Scan for the cell matching the given text and deliver its (x, y) coordinate at center. 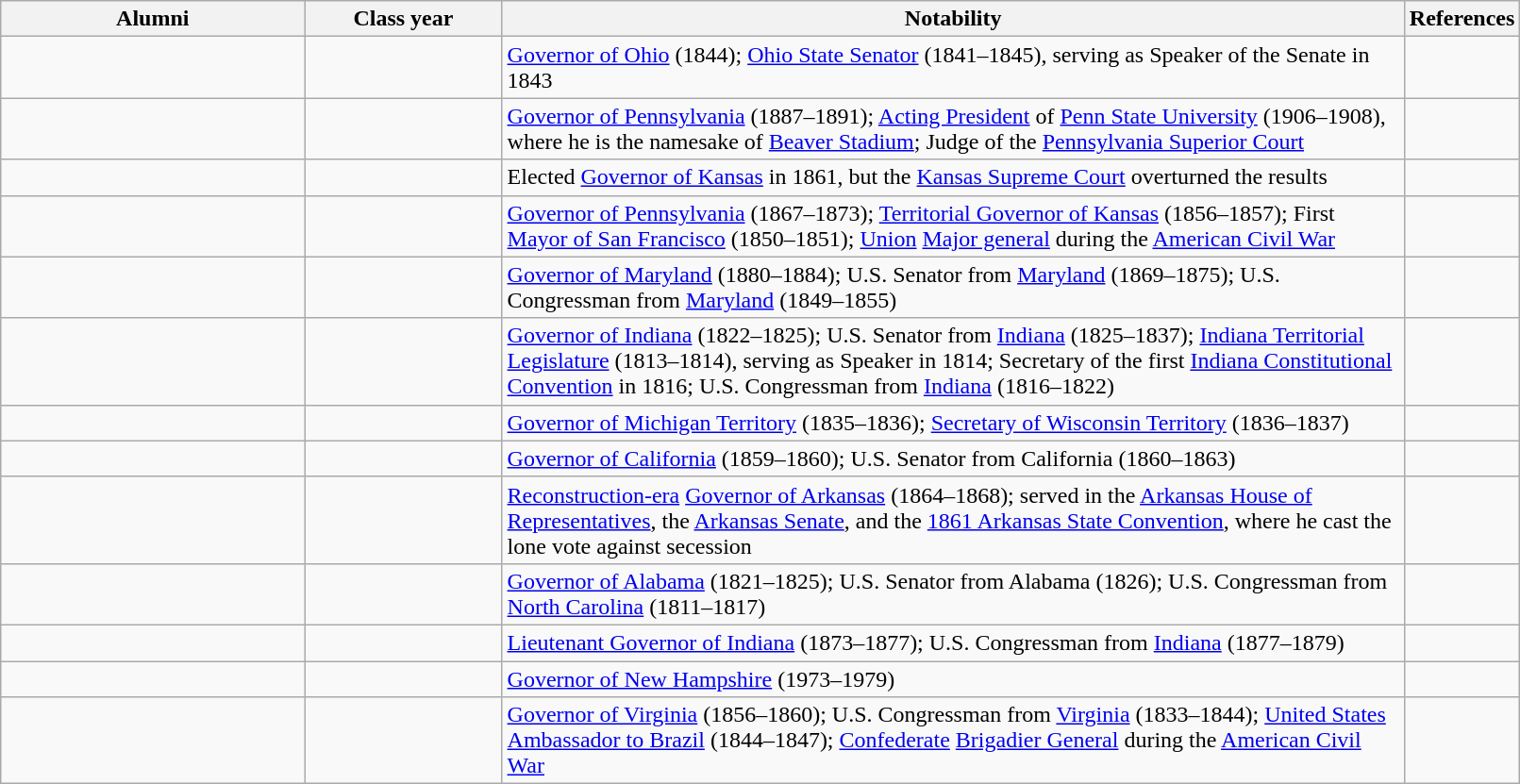
Class year (404, 19)
Elected Governor of Kansas in 1861, but the Kansas Supreme Court overturned the results (953, 177)
Lieutenant Governor of Indiana (1873–1877); U.S. Congressman from Indiana (1877–1879) (953, 642)
Governor of California (1859–1860); U.S. Senator from California (1860–1863) (953, 459)
Notability (953, 19)
Governor of New Hampshire (1973–1979) (953, 678)
Governor of Maryland (1880–1884); U.S. Senator from Maryland (1869–1875); U.S. Congressman from Maryland (1849–1855) (953, 287)
Alumni (153, 19)
Governor of Ohio (1844); Ohio State Senator (1841–1845), serving as Speaker of the Senate in 1843 (953, 68)
Governor of Michigan Territory (1835–1836); Secretary of Wisconsin Territory (1836–1837) (953, 423)
References (1462, 19)
Governor of Alabama (1821–1825); U.S. Senator from Alabama (1826); U.S. Congressman from North Carolina (1811–1817) (953, 594)
